Extract the [x, y] coordinate from the center of the cell holding the provided text.  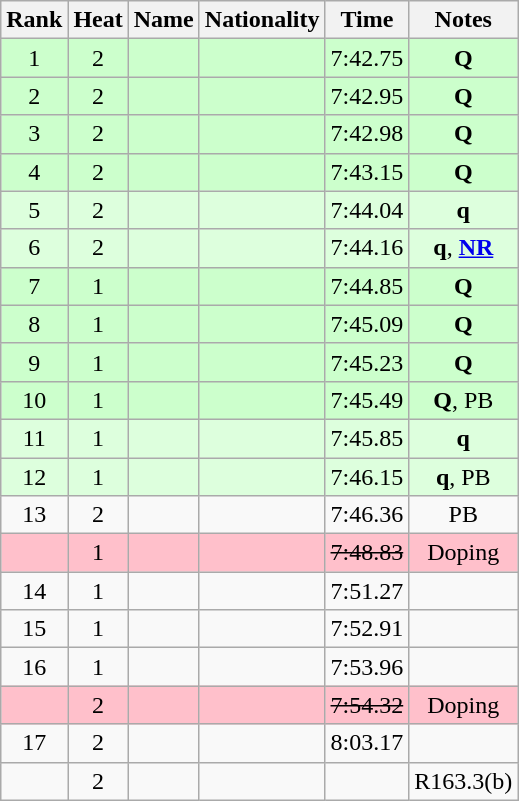
7:42.98 [367, 134]
12 [34, 477]
13 [34, 515]
Name [164, 20]
7:43.15 [367, 172]
Q, PB [464, 400]
4 [34, 172]
8:03.17 [367, 743]
7:53.96 [367, 667]
6 [34, 248]
Notes [464, 20]
7:42.75 [367, 58]
q, PB [464, 477]
7:45.49 [367, 400]
R163.3(b) [464, 781]
7:54.32 [367, 705]
8 [34, 324]
7:45.09 [367, 324]
Time [367, 20]
Nationality [262, 20]
7:44.16 [367, 248]
7:44.04 [367, 210]
14 [34, 591]
7:52.91 [367, 629]
7:45.85 [367, 438]
7:42.95 [367, 96]
15 [34, 629]
7:48.83 [367, 553]
7:46.15 [367, 477]
5 [34, 210]
7 [34, 286]
17 [34, 743]
Heat [98, 20]
Rank [34, 20]
16 [34, 667]
3 [34, 134]
7:51.27 [367, 591]
7:45.23 [367, 362]
7:44.85 [367, 286]
9 [34, 362]
11 [34, 438]
PB [464, 515]
q, NR [464, 248]
10 [34, 400]
7:46.36 [367, 515]
